Determine the [x, y] coordinate at the center of the cell enclosing the given text.  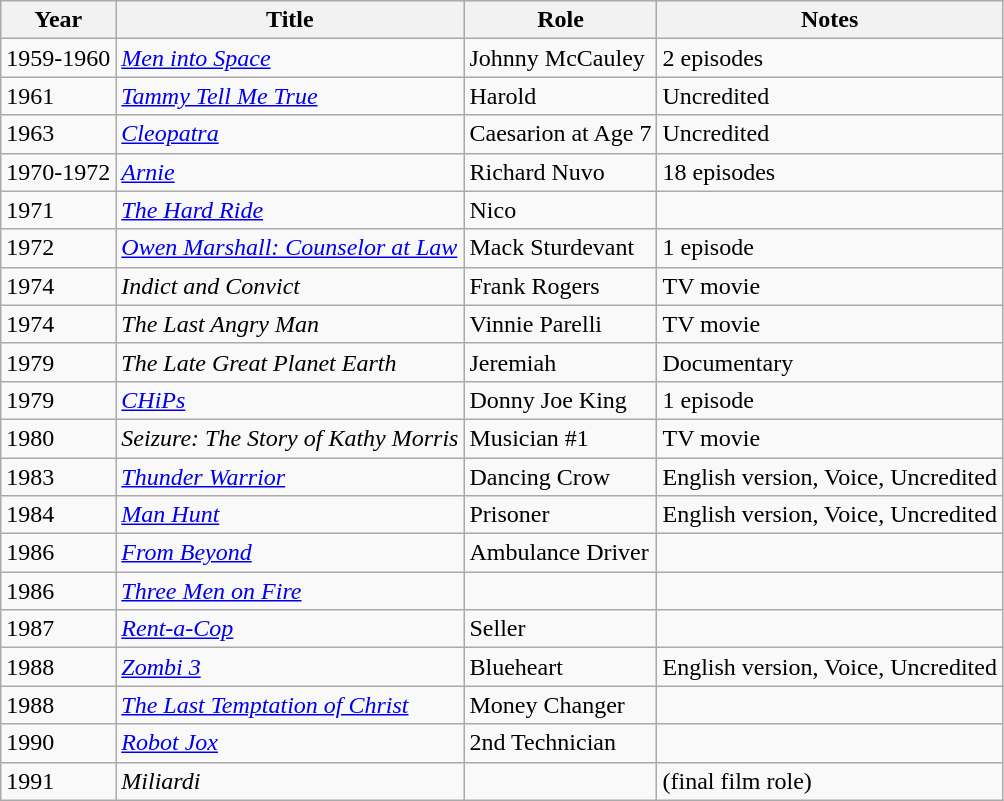
Harold [560, 96]
Dancing Crow [560, 477]
Jeremiah [560, 362]
The Last Temptation of Christ [290, 705]
Prisoner [560, 515]
1987 [58, 629]
Documentary [830, 362]
Title [290, 20]
Seizure: The Story of Kathy Morris [290, 438]
Notes [830, 20]
Cleopatra [290, 134]
Zombi 3 [290, 667]
1991 [58, 781]
Johnny McCauley [560, 58]
Rent-a-Cop [290, 629]
From Beyond [290, 553]
Thunder Warrior [290, 477]
Arnie [290, 172]
Richard Nuvo [560, 172]
18 episodes [830, 172]
Tammy Tell Me True [290, 96]
1980 [58, 438]
Indict and Convict [290, 286]
1959-1960 [58, 58]
1961 [58, 96]
Caesarion at Age 7 [560, 134]
The Hard Ride [290, 210]
CHiPs [290, 400]
Mack Sturdevant [560, 248]
(final film role) [830, 781]
Man Hunt [290, 515]
Owen Marshall: Counselor at Law [290, 248]
Musician #1 [560, 438]
Seller [560, 629]
1984 [58, 515]
Ambulance Driver [560, 553]
The Last Angry Man [290, 324]
1970-1972 [58, 172]
1972 [58, 248]
Year [58, 20]
1963 [58, 134]
The Late Great Planet Earth [290, 362]
Three Men on Fire [290, 591]
Robot Jox [290, 743]
Money Changer [560, 705]
2nd Technician [560, 743]
Vinnie Parelli [560, 324]
Blueheart [560, 667]
2 episodes [830, 58]
Nico [560, 210]
Men into Space [290, 58]
Frank Rogers [560, 286]
Miliardi [290, 781]
1990 [58, 743]
1971 [58, 210]
Donny Joe King [560, 400]
1983 [58, 477]
Role [560, 20]
